Identify which cell holds the provided text, then report its [x, y] central coordinate. 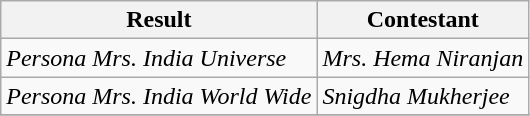
Mrs. Hema Niranjan [423, 58]
Persona Mrs. India World Wide [159, 96]
Persona Mrs. India Universe [159, 58]
Contestant [423, 20]
Result [159, 20]
Snigdha Mukherjee [423, 96]
